Return [X, Y] of the center of cell containing provided text 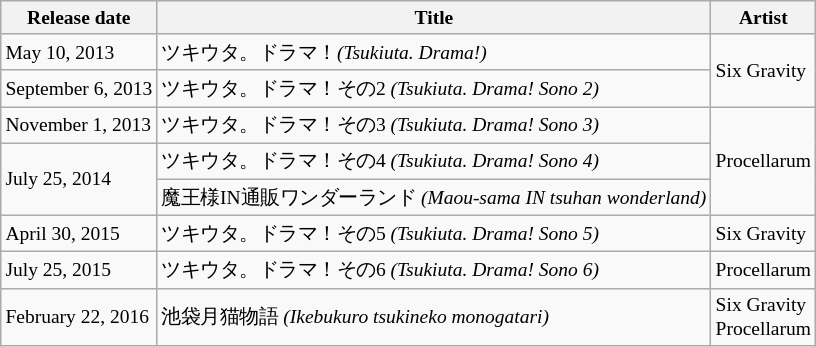
May 10, 2013 [79, 52]
ツキウタ。ドラマ！その3 (Tsukiuta. Drama! Sono 3) [434, 125]
July 25, 2014 [79, 180]
Title [434, 18]
ツキウタ。ドラマ！その6 (Tsukiuta. Drama! Sono 6) [434, 270]
ツキウタ。ドラマ！その2 (Tsukiuta. Drama! Sono 2) [434, 88]
Six GravityProcellarum [764, 316]
April 30, 2015 [79, 233]
池袋月猫物語 (Ikebukuro tsukineko monogatari) [434, 316]
July 25, 2015 [79, 270]
Release date [79, 18]
February 22, 2016 [79, 316]
魔王様IN通販ワンダーランド (Maou-sama IN tsuhan wonderland) [434, 197]
September 6, 2013 [79, 88]
Artist [764, 18]
ツキウタ。ドラマ！その4 (Tsukiuta. Drama! Sono 4) [434, 161]
ツキウタ。ドラマ！その5 (Tsukiuta. Drama! Sono 5) [434, 233]
November 1, 2013 [79, 125]
ツキウタ。ドラマ！(Tsukiuta. Drama!) [434, 52]
